Return [X, Y] of the center of cell containing provided text 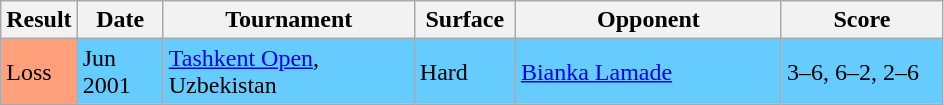
Result [39, 20]
3–6, 6–2, 2–6 [862, 72]
Tashkent Open, Uzbekistan [288, 72]
Tournament [288, 20]
Bianka Lamade [648, 72]
Opponent [648, 20]
Surface [464, 20]
Hard [464, 72]
Jun 2001 [120, 72]
Date [120, 20]
Score [862, 20]
Loss [39, 72]
